Return (x, y) of the center of cell containing provided text 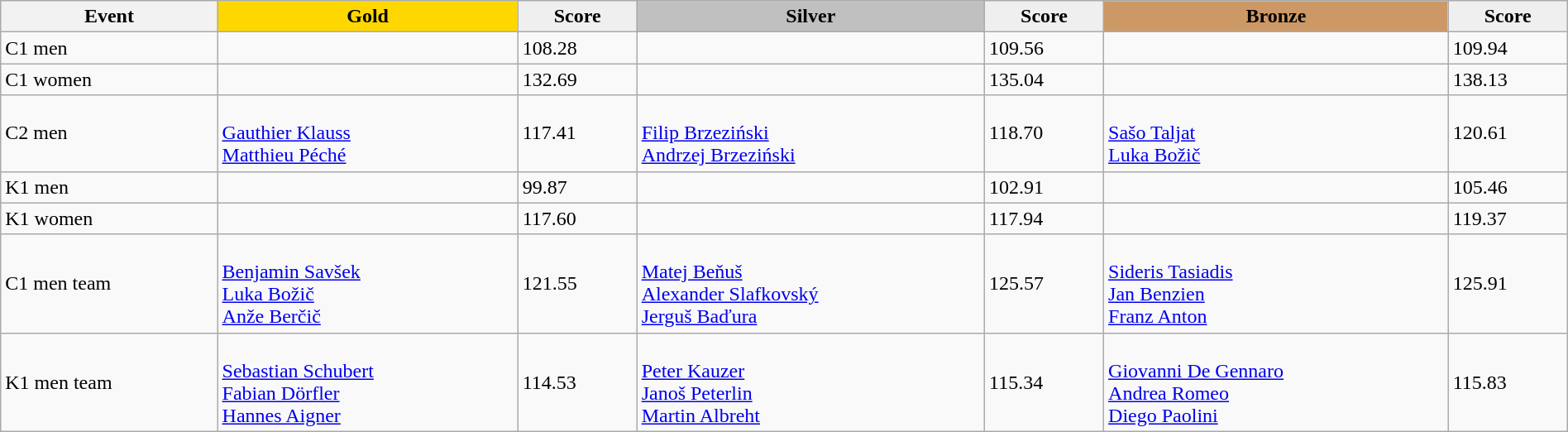
K1 men team (109, 382)
102.91 (1045, 187)
108.28 (577, 48)
Gauthier KlaussMatthieu Péché (367, 133)
117.60 (577, 218)
115.34 (1045, 382)
117.41 (577, 133)
Silver (810, 17)
Matej BeňušAlexander SlafkovskýJerguš Baďura (810, 283)
Event (109, 17)
Sideris TasiadisJan BenzienFranz Anton (1277, 283)
109.94 (1508, 48)
99.87 (577, 187)
C1 women (109, 79)
Benjamin SavšekLuka BožičAnže Berčič (367, 283)
Sebastian SchubertFabian DörflerHannes Aigner (367, 382)
K1 women (109, 218)
138.13 (1508, 79)
Giovanni De GennaroAndrea RomeoDiego Paolini (1277, 382)
125.57 (1045, 283)
Filip BrzezińskiAndrzej Brzeziński (810, 133)
125.91 (1508, 283)
Bronze (1277, 17)
Peter KauzerJanoš PeterlinMartin Albreht (810, 382)
121.55 (577, 283)
C2 men (109, 133)
C1 men (109, 48)
118.70 (1045, 133)
Gold (367, 17)
114.53 (577, 382)
K1 men (109, 187)
105.46 (1508, 187)
C1 men team (109, 283)
120.61 (1508, 133)
109.56 (1045, 48)
119.37 (1508, 218)
115.83 (1508, 382)
135.04 (1045, 79)
132.69 (577, 79)
117.94 (1045, 218)
Sašo TaljatLuka Božič (1277, 133)
